Determine the [X, Y] coordinate at the center of the cell enclosing the given text.  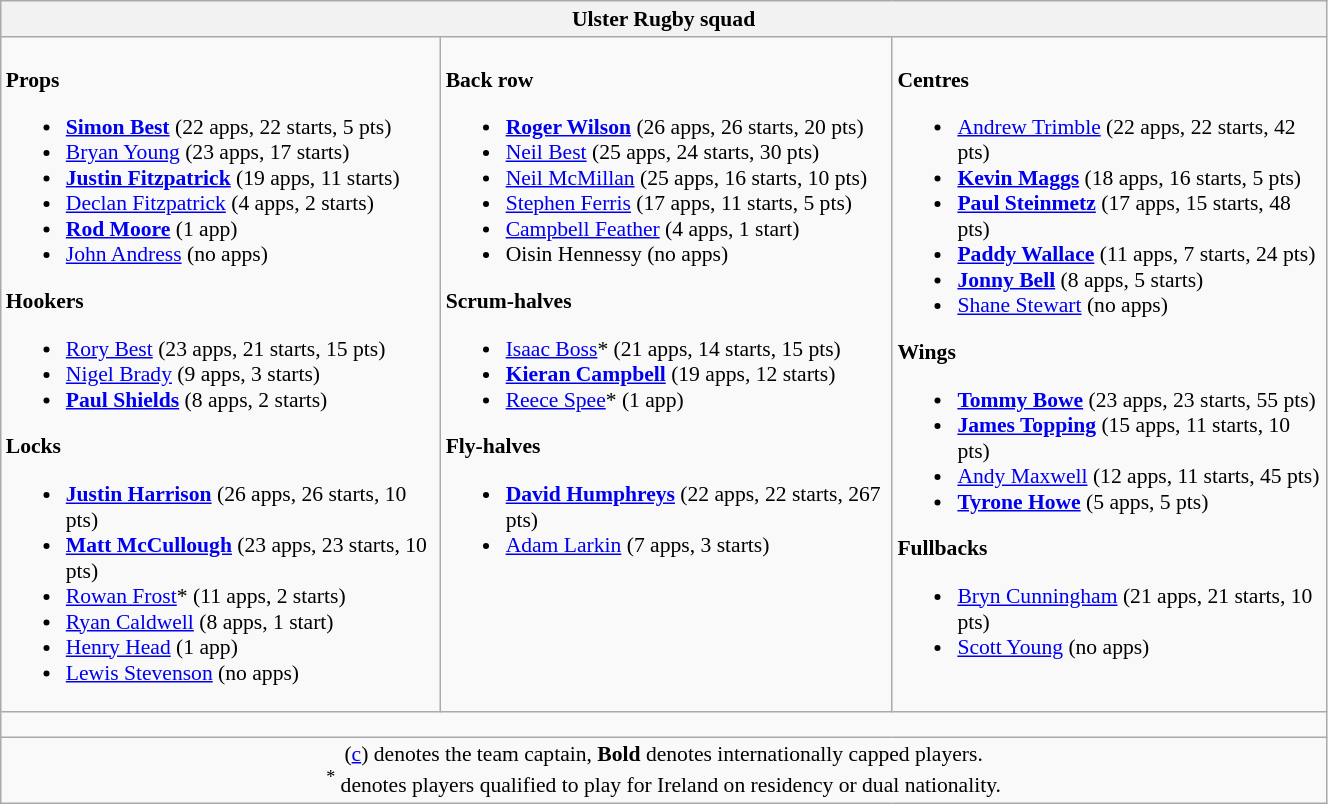
Ulster Rugby squad [664, 19]
